From the cell containing the given text, extract its center point as [x, y] coordinate. 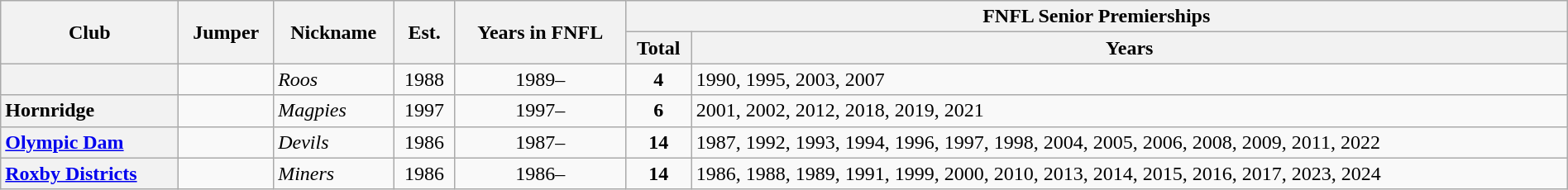
1997 [425, 111]
1988 [425, 79]
1986, 1988, 1989, 1991, 1999, 2000, 2010, 2013, 2014, 2015, 2016, 2017, 2023, 2024 [1130, 173]
Devils [334, 142]
1986– [540, 173]
Miners [334, 173]
1990, 1995, 2003, 2007 [1130, 79]
1997– [540, 111]
Club [89, 32]
Years [1130, 48]
Olympic Dam [89, 142]
Hornridge [89, 111]
1987– [540, 142]
1987, 1992, 1993, 1994, 1996, 1997, 1998, 2004, 2005, 2006, 2008, 2009, 2011, 2022 [1130, 142]
Roxby Districts [89, 173]
1989– [540, 79]
Nickname [334, 32]
4 [658, 79]
Roos [334, 79]
Total [658, 48]
Est. [425, 32]
Magpies [334, 111]
FNFL Senior Premierships [1097, 17]
Jumper [227, 32]
6 [658, 111]
2001, 2002, 2012, 2018, 2019, 2021 [1130, 111]
Years in FNFL [540, 32]
